From the cell containing the given text, extract its center point as [x, y] coordinate. 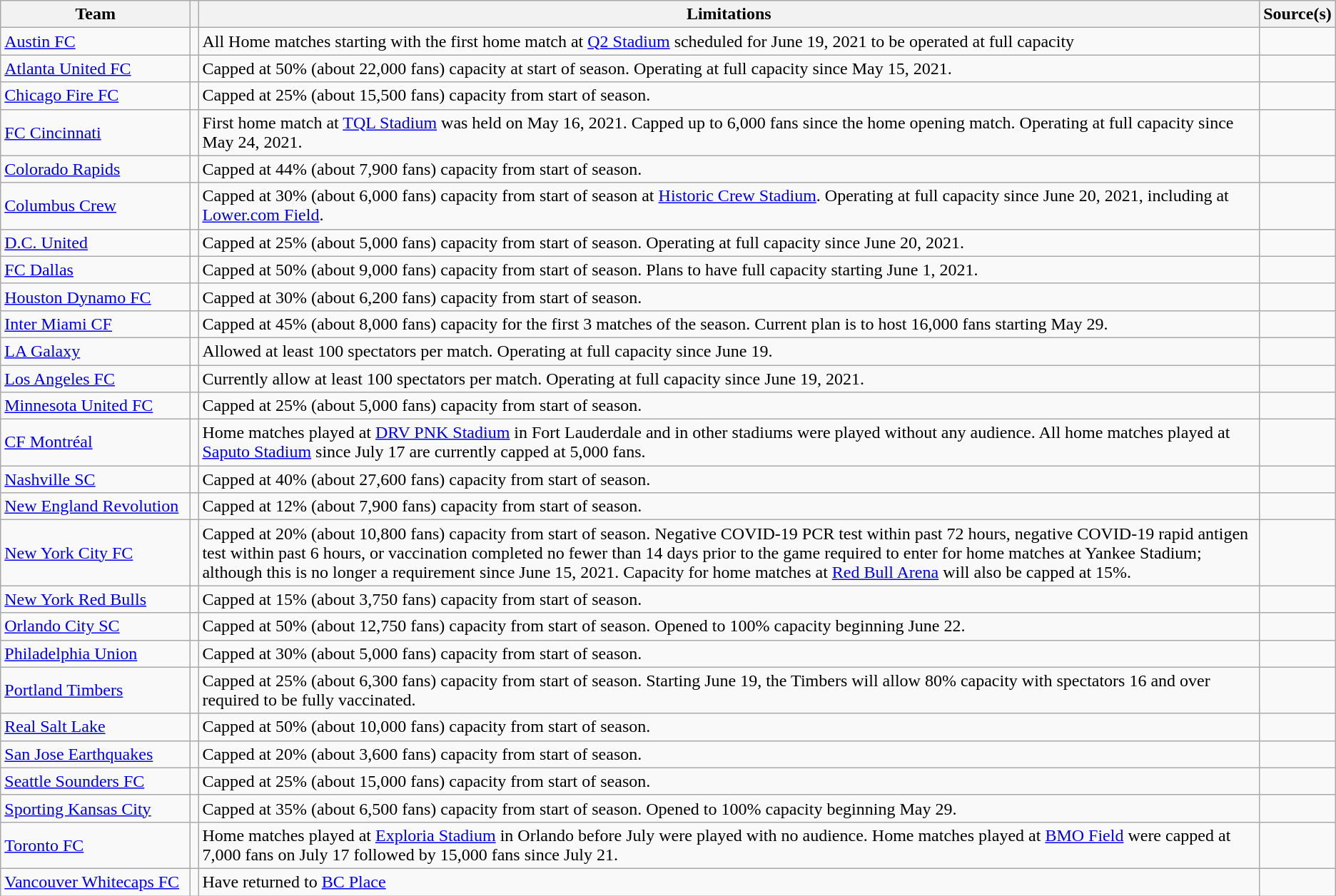
Vancouver Whitecaps FC [96, 882]
Colorado Rapids [96, 169]
LA Galaxy [96, 351]
Toronto FC [96, 845]
Los Angeles FC [96, 379]
All Home matches starting with the first home match at Q2 Stadium scheduled for June 19, 2021 to be operated at full capacity [729, 41]
FC Dallas [96, 270]
Capped at 44% (about 7,900 fans) capacity from start of season. [729, 169]
Capped at 50% (about 9,000 fans) capacity from start of season. Plans to have full capacity starting June 1, 2021. [729, 270]
Capped at 25% (about 15,000 fans) capacity from start of season. [729, 781]
Capped at 50% (about 12,750 fans) capacity from start of season. Opened to 100% capacity beginning June 22. [729, 626]
Houston Dynamo FC [96, 297]
New England Revolution [96, 506]
Philadelphia Union [96, 653]
Team [96, 14]
Inter Miami CF [96, 324]
Sporting Kansas City [96, 808]
Portland Timbers [96, 691]
Capped at 40% (about 27,600 fans) capacity from start of season. [729, 479]
Seattle Sounders FC [96, 781]
San Jose Earthquakes [96, 754]
Real Salt Lake [96, 727]
Columbus Crew [96, 205]
Limitations [729, 14]
Allowed at least 100 spectators per match. Operating at full capacity since June 19. [729, 351]
Chicago Fire FC [96, 96]
Capped at 30% (about 6,200 fans) capacity from start of season. [729, 297]
CF Montréal [96, 442]
Capped at 50% (about 22,000 fans) capacity at start of season. Operating at full capacity since May 15, 2021. [729, 68]
Capped at 25% (about 5,000 fans) capacity from start of season. [729, 406]
Minnesota United FC [96, 406]
Have returned to BC Place [729, 882]
Capped at 15% (about 3,750 fans) capacity from start of season. [729, 599]
New York Red Bulls [96, 599]
FC Cincinnati [96, 133]
Capped at 20% (about 3,600 fans) capacity from start of season. [729, 754]
Currently allow at least 100 spectators per match. Operating at full capacity since June 19, 2021. [729, 379]
Capped at 12% (about 7,900 fans) capacity from start of season. [729, 506]
Capped at 30% (about 5,000 fans) capacity from start of season. [729, 653]
Capped at 50% (about 10,000 fans) capacity from start of season. [729, 727]
Atlanta United FC [96, 68]
Capped at 25% (about 5,000 fans) capacity from start of season. Operating at full capacity since June 20, 2021. [729, 243]
Capped at 35% (about 6,500 fans) capacity from start of season. Opened to 100% capacity beginning May 29. [729, 808]
New York City FC [96, 553]
D.C. United [96, 243]
Capped at 45% (about 8,000 fans) capacity for the first 3 matches of the season. Current plan is to host 16,000 fans starting May 29. [729, 324]
Capped at 25% (about 15,500 fans) capacity from start of season. [729, 96]
Austin FC [96, 41]
Source(s) [1297, 14]
Orlando City SC [96, 626]
Nashville SC [96, 479]
